Determine the [X, Y] coordinate at the center of the cell enclosing the given text.  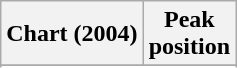
Chart (2004) [72, 34]
Peakposition [189, 34]
